Return the [X, Y] coordinate for the center point of the cell that contains the specified text.  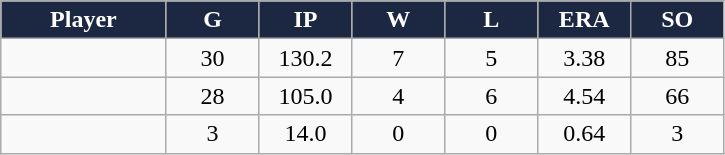
5 [492, 58]
105.0 [306, 96]
28 [212, 96]
3.38 [584, 58]
14.0 [306, 134]
0.64 [584, 134]
7 [398, 58]
4 [398, 96]
L [492, 20]
SO [678, 20]
W [398, 20]
66 [678, 96]
4.54 [584, 96]
G [212, 20]
6 [492, 96]
Player [84, 20]
30 [212, 58]
IP [306, 20]
85 [678, 58]
130.2 [306, 58]
ERA [584, 20]
